Output the [x, y] coordinate of the center of the cell containing the given text.  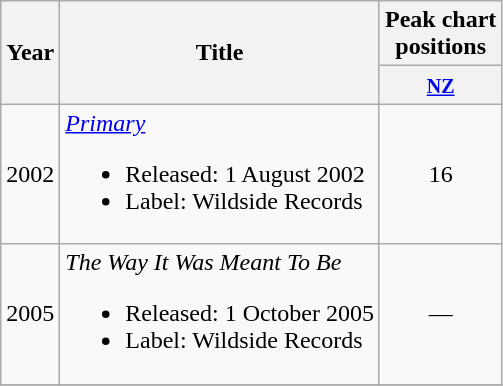
NZ [440, 85]
2002 [30, 174]
Title [220, 52]
— [440, 314]
Peak chartpositions [440, 34]
16 [440, 174]
2005 [30, 314]
Year [30, 52]
The Way It Was Meant To BeReleased: 1 October 2005Label: Wildside Records [220, 314]
PrimaryReleased: 1 August 2002Label: Wildside Records [220, 174]
